Return the (x, y) coordinate for the center point of the cell that contains the specified text.  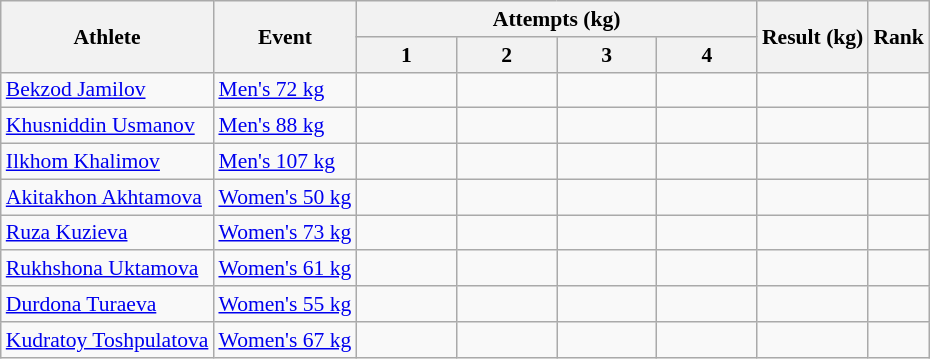
Durdona Turaeva (108, 304)
Women's 55 kg (284, 304)
Result (kg) (812, 36)
2 (507, 55)
Women's 73 kg (284, 233)
Women's 50 kg (284, 197)
Bekzod Jamilov (108, 90)
Rukhshona Uktamova (108, 269)
3 (607, 55)
Kudratoy Toshpulatova (108, 340)
Women's 61 kg (284, 269)
Rank (898, 36)
Athlete (108, 36)
Men's 107 kg (284, 162)
1 (406, 55)
Attempts (kg) (556, 19)
Event (284, 36)
Akitakhon Akhtamova (108, 197)
4 (707, 55)
Ilkhom Khalimov (108, 162)
Ruza Kuzieva (108, 233)
Men's 72 kg (284, 90)
Women's 67 kg (284, 340)
Men's 88 kg (284, 126)
Khusniddin Usmanov (108, 126)
